Determine the (X, Y) coordinate at the center of the cell enclosing the given text.  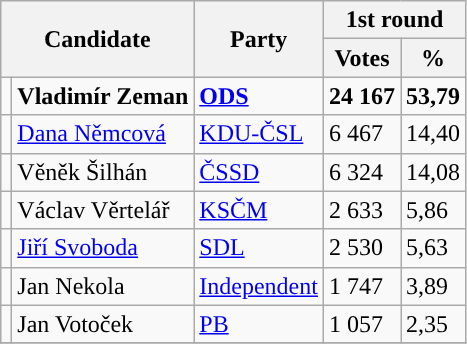
1 057 (362, 324)
6 467 (362, 134)
2,35 (434, 324)
Věněk Šilhán (103, 172)
KSČM (259, 210)
Party (259, 39)
Jan Nekola (103, 286)
Votes (362, 58)
53,79 (434, 96)
KDU-ČSL (259, 134)
3,89 (434, 286)
Candidate (98, 39)
1 747 (362, 286)
5,86 (434, 210)
24 167 (362, 96)
Jan Votoček (103, 324)
Václav Věrtelář (103, 210)
14,08 (434, 172)
2 633 (362, 210)
1st round (394, 20)
14,40 (434, 134)
SDL (259, 248)
5,63 (434, 248)
2 530 (362, 248)
Vladimír Zeman (103, 96)
PB (259, 324)
% (434, 58)
6 324 (362, 172)
Dana Němcová (103, 134)
ČSSD (259, 172)
ODS (259, 96)
Independent (259, 286)
Jiří Svoboda (103, 248)
